Detect which cell encompasses the target text, then output its [X, Y] center coordinate. 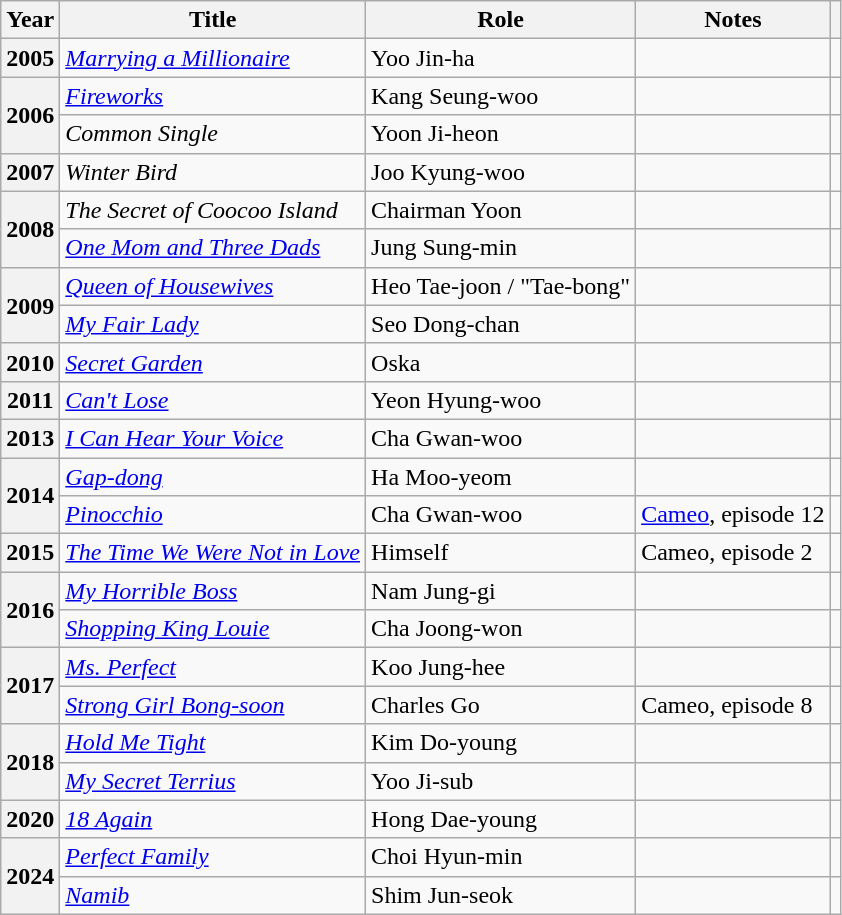
2008 [30, 229]
Namib [213, 895]
Seo Dong-chan [501, 324]
2013 [30, 438]
Perfect Family [213, 857]
The Secret of Coocoo Island [213, 210]
Cameo, episode 12 [733, 515]
Strong Girl Bong-soon [213, 705]
Koo Jung-hee [501, 667]
I Can Hear Your Voice [213, 438]
2010 [30, 362]
Fireworks [213, 96]
2018 [30, 762]
Common Single [213, 134]
My Secret Terrius [213, 781]
Yoo Ji-sub [501, 781]
2014 [30, 496]
Himself [501, 553]
2005 [30, 58]
2020 [30, 819]
Ms. Perfect [213, 667]
Notes [733, 20]
2006 [30, 115]
Yoon Ji-heon [501, 134]
Queen of Housewives [213, 286]
Kim Do-young [501, 743]
Role [501, 20]
Charles Go [501, 705]
Joo Kyung-woo [501, 172]
Yoo Jin-ha [501, 58]
Hong Dae-young [501, 819]
Kang Seung-woo [501, 96]
Hold Me Tight [213, 743]
2007 [30, 172]
Secret Garden [213, 362]
Gap-dong [213, 477]
Shim Jun-seok [501, 895]
The Time We Were Not in Love [213, 553]
Yeon Hyung-woo [501, 400]
My Fair Lady [213, 324]
Chairman Yoon [501, 210]
2017 [30, 686]
18 Again [213, 819]
Can't Lose [213, 400]
2016 [30, 610]
Cameo, episode 2 [733, 553]
2009 [30, 305]
Marrying a Millionaire [213, 58]
My Horrible Boss [213, 591]
Jung Sung-min [501, 248]
Winter Bird [213, 172]
One Mom and Three Dads [213, 248]
Shopping King Louie [213, 629]
Title [213, 20]
Nam Jung-gi [501, 591]
Cameo, episode 8 [733, 705]
Heo Tae-joon / "Tae-bong" [501, 286]
Oska [501, 362]
Year [30, 20]
2015 [30, 553]
Choi Hyun-min [501, 857]
Ha Moo-yeom [501, 477]
Cha Joong-won [501, 629]
2011 [30, 400]
2024 [30, 876]
Pinocchio [213, 515]
